Return [X, Y] of the center of cell containing provided text 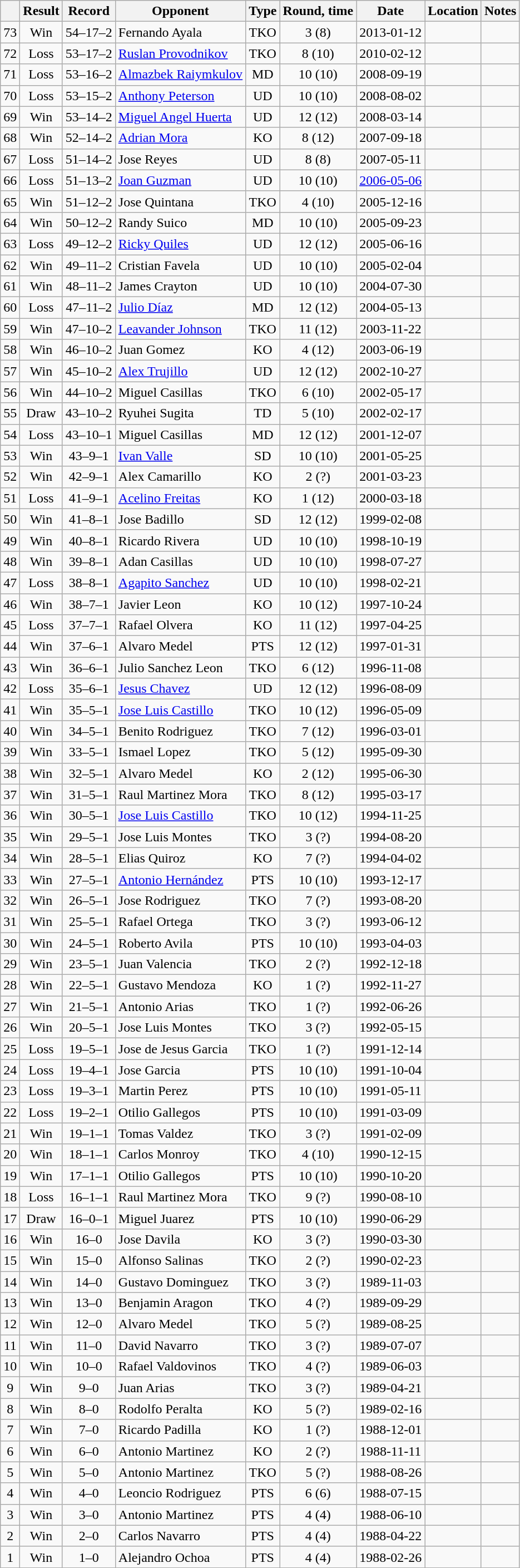
2010-02-12 [390, 53]
Elias Quiroz [180, 858]
17–1–1 [89, 1176]
51–12–2 [89, 201]
Rafael Olvera [180, 625]
53–17–2 [89, 53]
1989-09-29 [390, 1303]
21 [10, 1133]
Benjamin Aragon [180, 1303]
Acelino Freitas [180, 498]
41–8–1 [89, 519]
2005-06-16 [390, 244]
Round, time [318, 11]
41 [10, 710]
Rafael Valdovinos [180, 1367]
Alex Trujillo [180, 371]
1993-12-17 [390, 879]
62 [10, 265]
19–5–1 [89, 1049]
9–0 [89, 1388]
Julio Sanchez Leon [180, 668]
5 (12) [318, 752]
Carlos Navarro [180, 1536]
1995-06-30 [390, 773]
1997-01-31 [390, 647]
19–3–1 [89, 1091]
27–5–1 [89, 879]
19–2–1 [89, 1112]
26–5–1 [89, 900]
Opponent [180, 11]
22 [10, 1112]
8 (8) [318, 159]
30 [10, 943]
39–8–1 [89, 561]
35–5–1 [89, 710]
31–5–1 [89, 795]
Juan Valencia [180, 964]
1989-04-21 [390, 1388]
24–5–1 [89, 943]
27 [10, 1007]
16–0 [89, 1239]
1997-10-24 [390, 604]
Miguel Juarez [180, 1218]
6 (10) [318, 392]
2007-05-11 [390, 159]
25–5–1 [89, 921]
Anthony Peterson [180, 96]
1998-07-27 [390, 561]
44–10–2 [89, 392]
Leoncio Rodriguez [180, 1493]
9 (?) [318, 1197]
50 [10, 519]
47 [10, 583]
16–0–1 [89, 1218]
1–0 [89, 1557]
11 [10, 1345]
53 [10, 456]
Ricky Quiles [180, 244]
Carlos Monroy [180, 1155]
18 [10, 1197]
Martin Perez [180, 1091]
17 [10, 1218]
Notes [500, 11]
51–13–2 [89, 180]
Antonio Arias [180, 1007]
53–16–2 [89, 75]
12–0 [89, 1324]
Record [89, 11]
38–8–1 [89, 583]
1988-08-26 [390, 1472]
Jose Quintana [180, 201]
25 [10, 1049]
2003-06-19 [390, 350]
54–17–2 [89, 32]
48–11–2 [89, 287]
67 [10, 159]
Agapito Sanchez [180, 583]
32 [10, 900]
6–0 [89, 1451]
66 [10, 180]
Rodolfo Peralta [180, 1409]
65 [10, 201]
1988-06-10 [390, 1515]
1991-10-04 [390, 1070]
52 [10, 477]
2 [10, 1536]
Jose Reyes [180, 159]
2005-12-16 [390, 201]
37–7–1 [89, 625]
1993-08-20 [390, 900]
Gustavo Mendoza [180, 985]
1991-05-11 [390, 1091]
31 [10, 921]
David Navarro [180, 1345]
73 [10, 32]
Ismael Lopez [180, 752]
40–8–1 [89, 540]
1992-12-18 [390, 964]
2007-09-18 [390, 138]
56 [10, 392]
1991-12-14 [390, 1049]
46–10–2 [89, 350]
Alex Camarillo [180, 477]
2008-08-02 [390, 96]
51–14–2 [89, 159]
35 [10, 837]
43–10–1 [89, 435]
44 [10, 647]
2002-10-27 [390, 371]
1991-03-09 [390, 1112]
1990-08-10 [390, 1197]
49 [10, 540]
Ruslan Provodnikov [180, 53]
Ricardo Rivera [180, 540]
2005-02-04 [390, 265]
Ricardo Padilla [180, 1430]
1990-06-29 [390, 1218]
43–9–1 [89, 456]
1992-05-15 [390, 1028]
Location [453, 11]
1988-11-11 [390, 1451]
58 [10, 350]
33–5–1 [89, 752]
1988-02-26 [390, 1557]
57 [10, 371]
1994-08-20 [390, 837]
Fernando Ayala [180, 32]
1993-04-03 [390, 943]
2004-07-30 [390, 287]
11–0 [89, 1345]
1 [10, 1557]
53–15–2 [89, 96]
1988-04-22 [390, 1536]
9 [10, 1388]
53–14–2 [89, 117]
3 [10, 1515]
1990-03-30 [390, 1239]
Adrian Mora [180, 138]
1996-05-09 [390, 710]
Juan Gomez [180, 350]
3–0 [89, 1515]
Leavander Johnson [180, 329]
1992-06-26 [390, 1007]
Cristian Favela [180, 265]
54 [10, 435]
33 [10, 879]
16–1–1 [89, 1197]
1996-08-09 [390, 689]
23 [10, 1091]
36 [10, 816]
1989-02-16 [390, 1409]
Antonio Hernández [180, 879]
1 (12) [318, 498]
10 [10, 1367]
32–5–1 [89, 773]
Alejandro Ochoa [180, 1557]
Tomas Valdez [180, 1133]
41–9–1 [89, 498]
15 [10, 1260]
1996-11-08 [390, 668]
1990-10-20 [390, 1176]
64 [10, 223]
Benito Rodriguez [180, 731]
Javier Leon [180, 604]
10–0 [89, 1367]
1994-11-25 [390, 816]
69 [10, 117]
2002-02-17 [390, 413]
1989-08-25 [390, 1324]
59 [10, 329]
24 [10, 1070]
20 [10, 1155]
61 [10, 287]
71 [10, 75]
15–0 [89, 1260]
34–5–1 [89, 731]
1999-02-08 [390, 519]
Randy Suico [180, 223]
2001-12-07 [390, 435]
Joan Guzman [180, 180]
Rafael Ortega [180, 921]
50–12–2 [89, 223]
18–1–1 [89, 1155]
4 [10, 1493]
1994-04-02 [390, 858]
Roberto Avila [180, 943]
40 [10, 731]
8 [10, 1409]
43–10–2 [89, 413]
70 [10, 96]
68 [10, 138]
49–12–2 [89, 244]
1989-06-03 [390, 1367]
34 [10, 858]
19–1–1 [89, 1133]
Jose Davila [180, 1239]
2008-03-14 [390, 117]
1989-11-03 [390, 1281]
2001-05-25 [390, 456]
1988-12-01 [390, 1430]
19–4–1 [89, 1070]
Alfonso Salinas [180, 1260]
1998-10-19 [390, 540]
14–0 [89, 1281]
42 [10, 689]
2003-11-22 [390, 329]
7–0 [89, 1430]
3 (8) [318, 32]
1991-02-09 [390, 1133]
37–6–1 [89, 647]
29–5–1 [89, 837]
45–10–2 [89, 371]
1988-07-15 [390, 1493]
45 [10, 625]
2005-09-23 [390, 223]
5 (10) [318, 413]
51 [10, 498]
47–11–2 [89, 308]
Gustavo Dominguez [180, 1281]
30–5–1 [89, 816]
1993-06-12 [390, 921]
1998-02-21 [390, 583]
47–10–2 [89, 329]
72 [10, 53]
55 [10, 413]
6 (6) [318, 1493]
2–0 [89, 1536]
19 [10, 1176]
2006-05-06 [390, 180]
49–11–2 [89, 265]
Jesus Chavez [180, 689]
5–0 [89, 1472]
5 [10, 1472]
TD [263, 413]
Jose Badillo [180, 519]
1990-02-23 [390, 1260]
63 [10, 244]
Adan Casillas [180, 561]
42–9–1 [89, 477]
Julio Díaz [180, 308]
13–0 [89, 1303]
2013-01-12 [390, 32]
Almazbek Raiymkulov [180, 75]
48 [10, 561]
14 [10, 1281]
Result [41, 11]
7 (12) [318, 731]
6 [10, 1451]
6 (12) [318, 668]
2000-03-18 [390, 498]
46 [10, 604]
21–5–1 [89, 1007]
1996-03-01 [390, 731]
23–5–1 [89, 964]
Miguel Angel Huerta [180, 117]
Date [390, 11]
28–5–1 [89, 858]
2001-03-23 [390, 477]
8–0 [89, 1409]
16 [10, 1239]
7 [10, 1430]
2004-05-13 [390, 308]
52–14–2 [89, 138]
22–5–1 [89, 985]
Jose de Jesus Garcia [180, 1049]
39 [10, 752]
43 [10, 668]
2 (12) [318, 773]
Juan Arias [180, 1388]
1989-07-07 [390, 1345]
26 [10, 1028]
38 [10, 773]
37 [10, 795]
36–6–1 [89, 668]
8 (10) [318, 53]
4 (12) [318, 350]
38–7–1 [89, 604]
35–6–1 [89, 689]
Type [263, 11]
2008-09-19 [390, 75]
Jose Garcia [180, 1070]
20–5–1 [89, 1028]
1995-09-30 [390, 752]
Ivan Valle [180, 456]
1995-03-17 [390, 795]
Ryuhei Sugita [180, 413]
2002-05-17 [390, 392]
4–0 [89, 1493]
James Crayton [180, 287]
Jose Rodriguez [180, 900]
1997-04-25 [390, 625]
1992-11-27 [390, 985]
28 [10, 985]
60 [10, 308]
12 [10, 1324]
1990-12-15 [390, 1155]
13 [10, 1303]
29 [10, 964]
